Extract the [x, y] coordinate from the center of the cell holding the provided text.  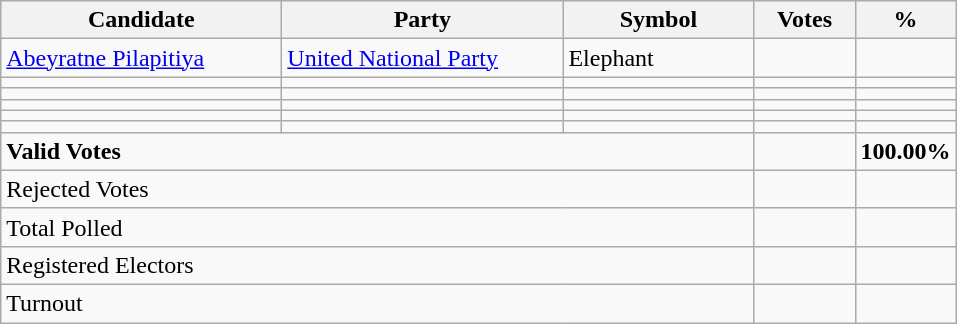
Elephant [658, 58]
Symbol [658, 20]
Registered Electors [378, 265]
100.00% [906, 151]
Votes [804, 20]
Party [422, 20]
Turnout [378, 303]
Valid Votes [378, 151]
United National Party [422, 58]
Total Polled [378, 227]
% [906, 20]
Abeyratne Pilapitiya [142, 58]
Rejected Votes [378, 189]
Candidate [142, 20]
